From the cell containing the given text, extract its center point as [x, y] coordinate. 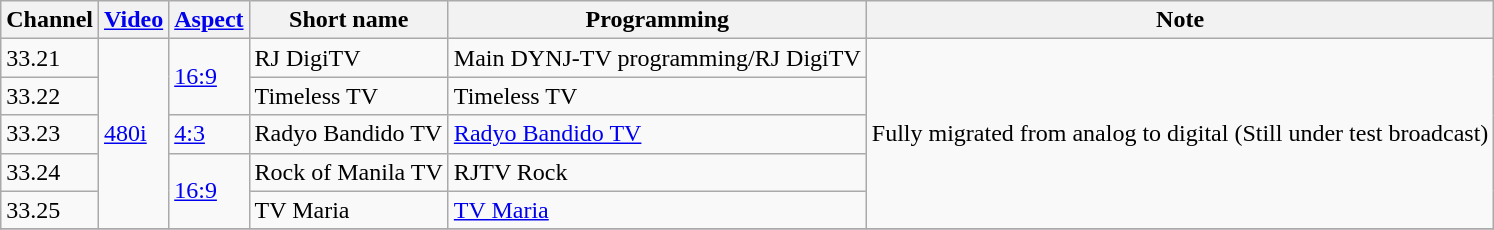
RJTV Rock [657, 172]
Note [1180, 20]
Main DYNJ-TV programming/RJ DigiTV [657, 58]
Short name [348, 20]
Fully migrated from analog to digital (Still under test broadcast) [1180, 134]
33.25 [50, 210]
480i [134, 134]
Aspect [209, 20]
33.23 [50, 134]
Video [134, 20]
RJ DigiTV [348, 58]
33.24 [50, 172]
Programming [657, 20]
33.22 [50, 96]
33.21 [50, 58]
4:3 [209, 134]
Channel [50, 20]
Rock of Manila TV [348, 172]
